Extract the (X, Y) coordinate from the center of the cell holding the provided text.  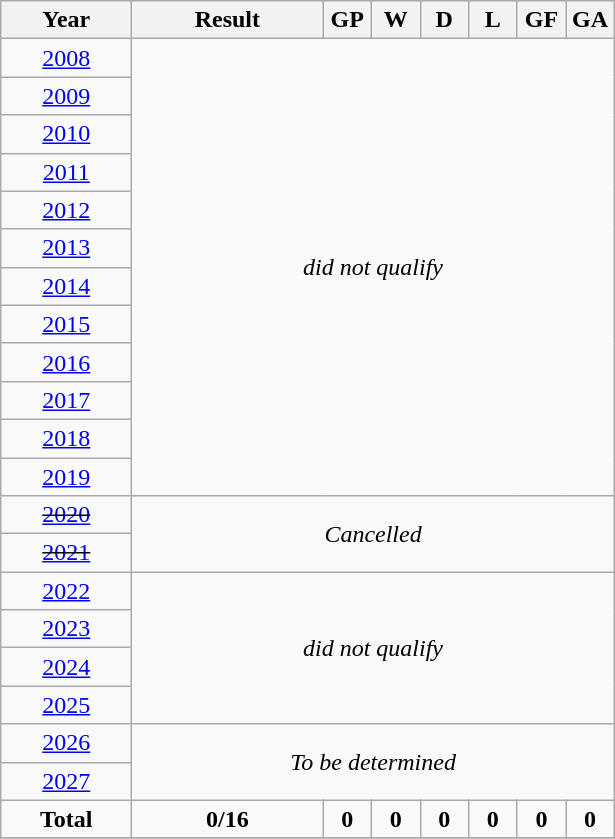
2014 (66, 286)
2011 (66, 172)
2012 (66, 210)
2022 (66, 591)
2026 (66, 743)
2018 (66, 438)
2015 (66, 324)
2021 (66, 553)
2017 (66, 400)
2027 (66, 781)
2009 (66, 96)
2013 (66, 248)
GP (348, 20)
2024 (66, 667)
W (396, 20)
GA (590, 20)
D (444, 20)
2016 (66, 362)
Year (66, 20)
Cancelled (373, 534)
0/16 (228, 819)
Result (228, 20)
2020 (66, 515)
L (494, 20)
2023 (66, 629)
GF (542, 20)
2019 (66, 477)
2025 (66, 705)
Total (66, 819)
To be determined (373, 762)
2010 (66, 134)
2008 (66, 58)
